Find where the given text appears and provide that cell's center as (x, y) coordinate. 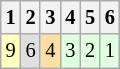
9 (11, 51)
5 (90, 17)
